Scan for the cell matching the given text and deliver its [x, y] coordinate at center. 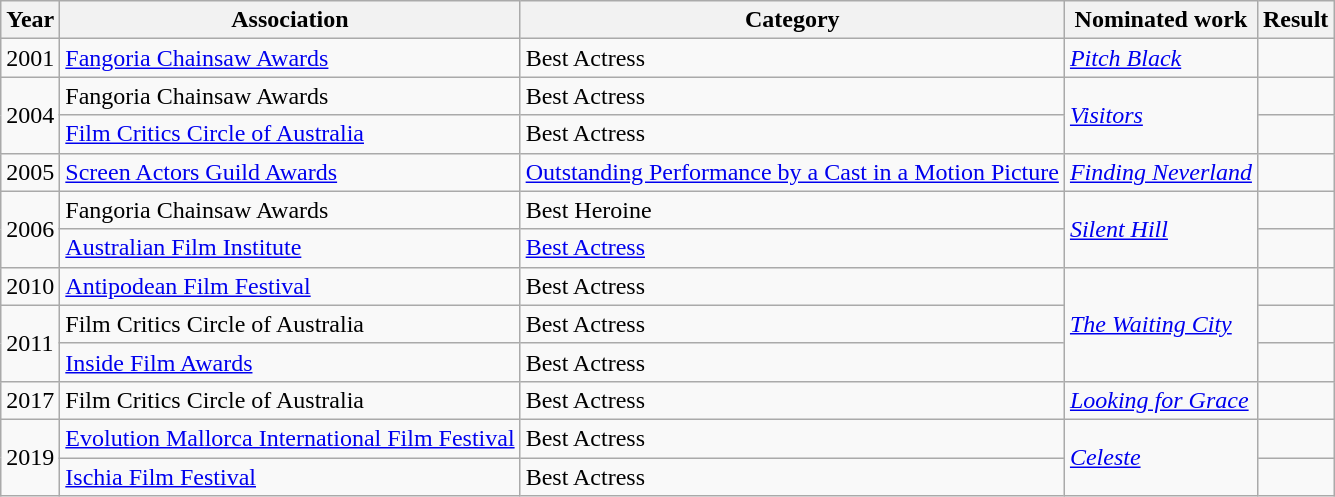
2017 [30, 400]
Screen Actors Guild Awards [290, 172]
2019 [30, 457]
2010 [30, 286]
Looking for Grace [1160, 400]
Australian Film Institute [290, 248]
Ischia Film Festival [290, 477]
2001 [30, 58]
Evolution Mallorca International Film Festival [290, 438]
Silent Hill [1160, 229]
Celeste [1160, 457]
2005 [30, 172]
Association [290, 20]
Pitch Black [1160, 58]
2006 [30, 229]
Nominated work [1160, 20]
The Waiting City [1160, 324]
Finding Neverland [1160, 172]
Year [30, 20]
Category [792, 20]
Outstanding Performance by a Cast in a Motion Picture [792, 172]
2004 [30, 115]
Best Heroine [792, 210]
Inside Film Awards [290, 362]
Antipodean Film Festival [290, 286]
Visitors [1160, 115]
2011 [30, 343]
Result [1295, 20]
